Extract the [X, Y] coordinate from the center of the cell holding the provided text.  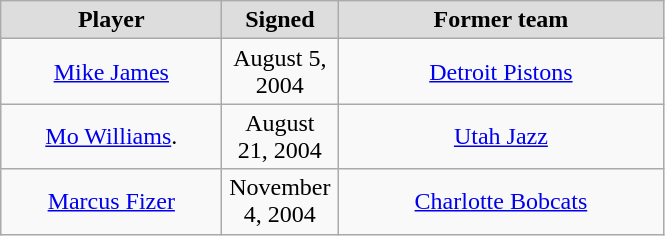
Detroit Pistons [501, 72]
Utah Jazz [501, 136]
August 5, 2004 [280, 72]
Charlotte Bobcats [501, 202]
Former team [501, 20]
August 21, 2004 [280, 136]
Signed [280, 20]
Mike James [112, 72]
November 4, 2004 [280, 202]
Mo Williams. [112, 136]
Player [112, 20]
Marcus Fizer [112, 202]
